Return (x, y) of the center of cell containing provided text 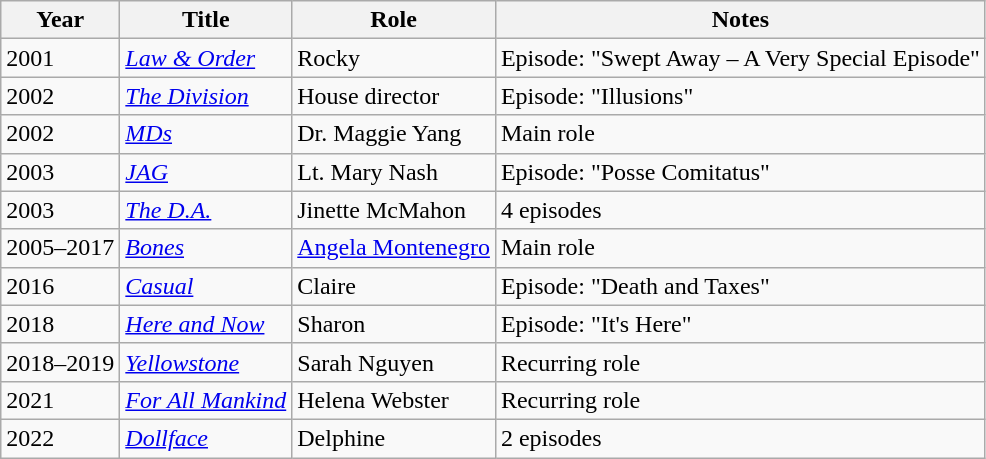
2018–2019 (60, 362)
Sharon (394, 324)
Episode: "Illusions" (740, 96)
Lt. Mary Nash (394, 172)
Sarah Nguyen (394, 362)
Bones (206, 248)
Helena Webster (394, 400)
4 episodes (740, 210)
The Division (206, 96)
MDs (206, 134)
Role (394, 20)
Rocky (394, 58)
Yellowstone (206, 362)
2005–2017 (60, 248)
2022 (60, 438)
Episode: "Swept Away – A Very Special Episode" (740, 58)
Year (60, 20)
Episode: "Posse Comitatus" (740, 172)
Here and Now (206, 324)
Episode: "Death and Taxes" (740, 286)
2016 (60, 286)
Jinette McMahon (394, 210)
For All Mankind (206, 400)
2 episodes (740, 438)
Delphine (394, 438)
JAG (206, 172)
The D.A. (206, 210)
Claire (394, 286)
Episode: "It's Here" (740, 324)
2001 (60, 58)
Casual (206, 286)
2021 (60, 400)
House director (394, 96)
2018 (60, 324)
Notes (740, 20)
Dr. Maggie Yang (394, 134)
Title (206, 20)
Dollface (206, 438)
Angela Montenegro (394, 248)
Law & Order (206, 58)
